Return the [x, y] coordinate for the center point of the cell that contains the specified text.  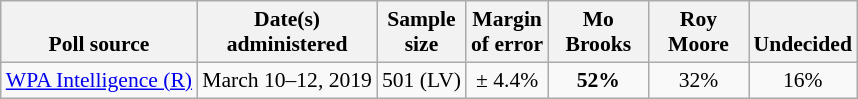
32% [698, 80]
March 10–12, 2019 [287, 80]
16% [802, 80]
Samplesize [422, 32]
± 4.4% [507, 80]
Date(s)administered [287, 32]
WPA Intelligence (R) [99, 80]
Poll source [99, 32]
Undecided [802, 32]
52% [598, 80]
MoBrooks [598, 32]
501 (LV) [422, 80]
Marginof error [507, 32]
RoyMoore [698, 32]
